Search for the cell housing the specified text and yield its (X, Y) center coordinate. 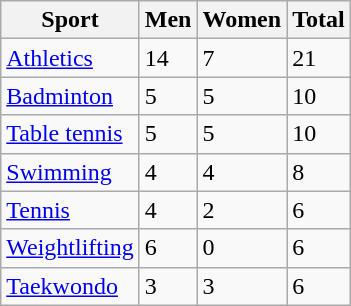
2 (242, 210)
Swimming (70, 172)
Athletics (70, 58)
8 (319, 172)
Total (319, 20)
14 (168, 58)
Taekwondo (70, 286)
Men (168, 20)
Badminton (70, 96)
0 (242, 248)
Tennis (70, 210)
Women (242, 20)
7 (242, 58)
Sport (70, 20)
Table tennis (70, 134)
21 (319, 58)
Weightlifting (70, 248)
